From the cell containing the given text, extract its center point as [x, y] coordinate. 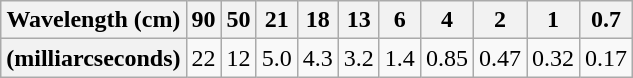
6 [400, 20]
13 [358, 20]
1 [554, 20]
0.32 [554, 58]
5.0 [276, 58]
Wavelength (cm) [94, 20]
(milliarcseconds) [94, 58]
4.3 [318, 58]
1.4 [400, 58]
0.7 [606, 20]
12 [238, 58]
0.47 [500, 58]
50 [238, 20]
18 [318, 20]
4 [446, 20]
3.2 [358, 58]
21 [276, 20]
90 [204, 20]
0.17 [606, 58]
0.85 [446, 58]
22 [204, 58]
2 [500, 20]
